Find where the given text appears and provide that cell's center as (X, Y) coordinate. 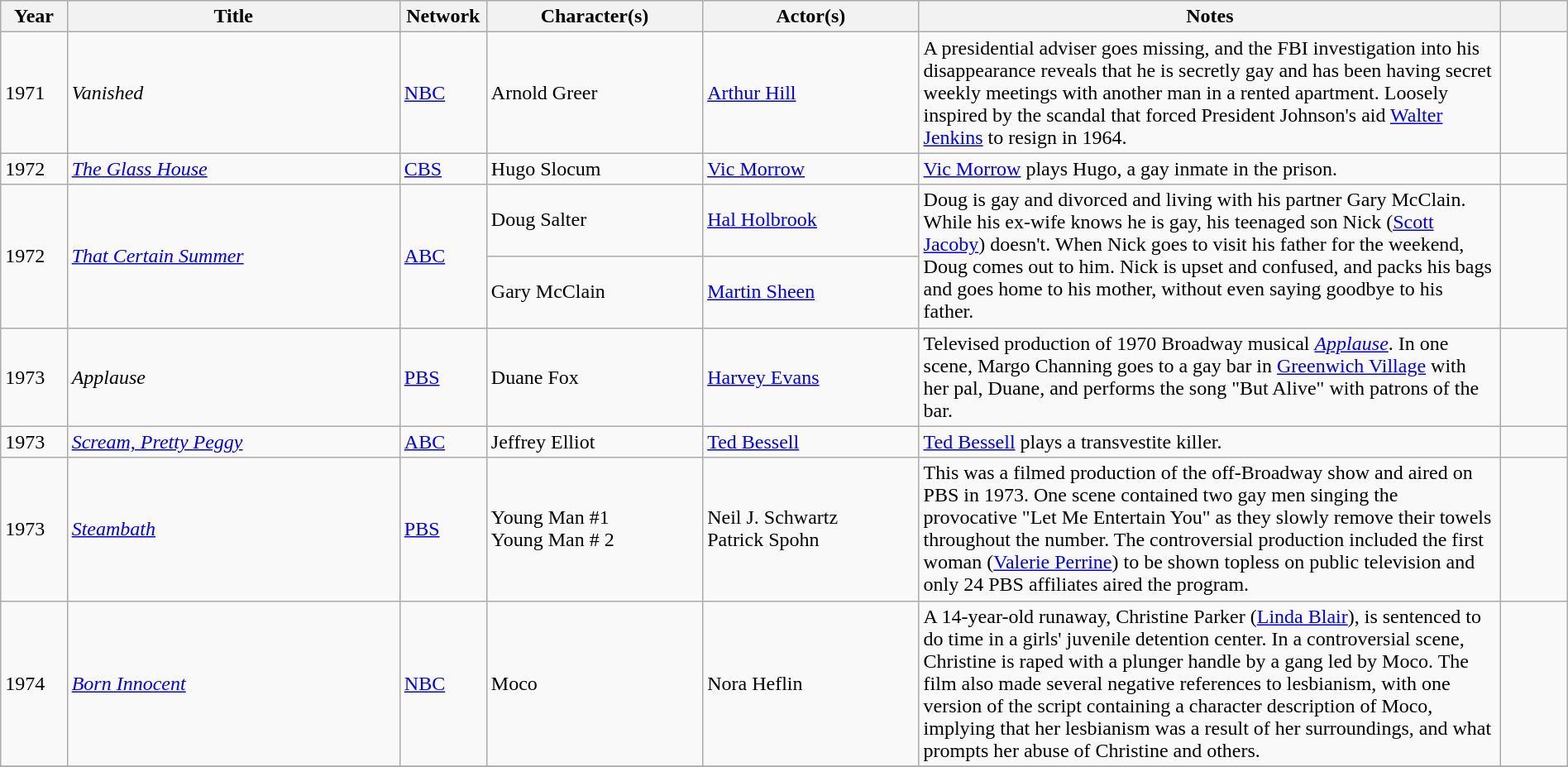
Vanished (233, 93)
Arnold Greer (594, 93)
The Glass House (233, 169)
Born Innocent (233, 683)
CBS (443, 169)
Character(s) (594, 17)
Actor(s) (810, 17)
Ted Bessell plays a transvestite killer. (1210, 442)
Hugo Slocum (594, 169)
Vic Morrow (810, 169)
Duane Fox (594, 377)
Young Man #1 Young Man # 2 (594, 530)
Title (233, 17)
1971 (34, 93)
Notes (1210, 17)
Arthur Hill (810, 93)
Martin Sheen (810, 291)
Gary McClain (594, 291)
Year (34, 17)
Jeffrey Elliot (594, 442)
Ted Bessell (810, 442)
Scream, Pretty Peggy (233, 442)
Hal Holbrook (810, 220)
Steambath (233, 530)
Doug Salter (594, 220)
Neil J. Schwartz Patrick Spohn (810, 530)
Moco (594, 683)
That Certain Summer (233, 256)
1974 (34, 683)
Network (443, 17)
Harvey Evans (810, 377)
Nora Heflin (810, 683)
Vic Morrow plays Hugo, a gay inmate in the prison. (1210, 169)
Applause (233, 377)
